Locate the cell with the specified text and output its (X, Y) center coordinate. 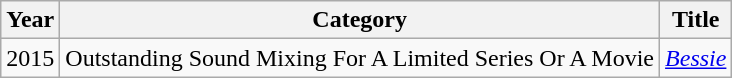
Title (696, 20)
Bessie (696, 58)
Outstanding Sound Mixing For A Limited Series Or A Movie (360, 58)
Category (360, 20)
2015 (30, 58)
Year (30, 20)
